Identify which cell holds the provided text, then report its [X, Y] central coordinate. 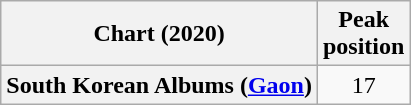
Peakposition [363, 34]
South Korean Albums (Gaon) [160, 85]
Chart (2020) [160, 34]
17 [363, 85]
